Find where the given text appears and provide that cell's center as (x, y) coordinate. 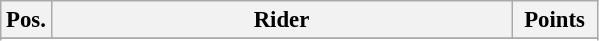
Pos. (26, 20)
Rider (282, 20)
Points (555, 20)
